Return [x, y] of the center of cell containing provided text 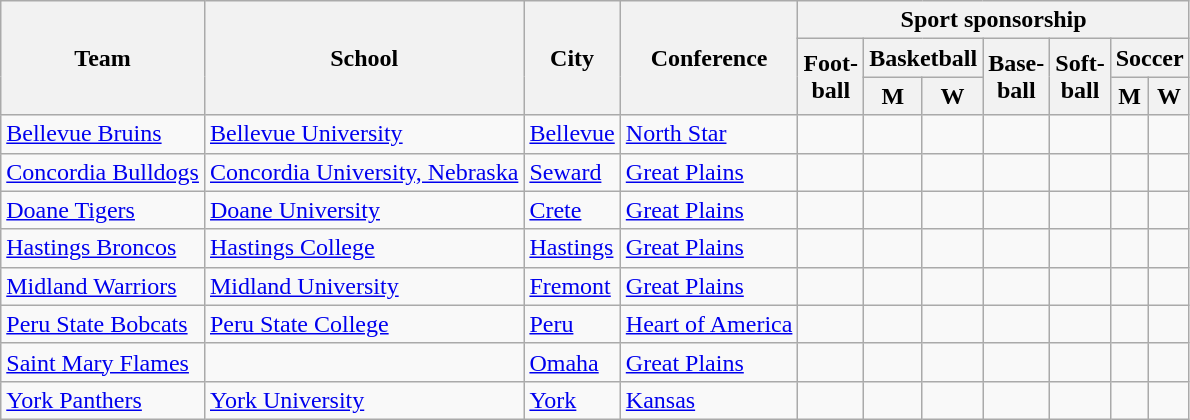
Foot-ball [831, 77]
Hastings Broncos [103, 248]
Sport sponsorship [994, 20]
Bellevue [572, 134]
Bellevue Bruins [103, 134]
Kansas [709, 400]
York Panthers [103, 400]
Peru [572, 324]
Doane University [364, 210]
Soccer [1150, 58]
Saint Mary Flames [103, 362]
Soft-ball [1080, 77]
Basketball [924, 58]
Peru State Bobcats [103, 324]
Hastings [572, 248]
Fremont [572, 286]
Peru State College [364, 324]
Heart of America [709, 324]
City [572, 58]
Doane Tigers [103, 210]
Omaha [572, 362]
Crete [572, 210]
Conference [709, 58]
School [364, 58]
Concordia University, Nebraska [364, 172]
Midland Warriors [103, 286]
York [572, 400]
Midland University [364, 286]
Seward [572, 172]
North Star [709, 134]
Hastings College [364, 248]
Concordia Bulldogs [103, 172]
Base-ball [1016, 77]
Bellevue University [364, 134]
Team [103, 58]
York University [364, 400]
